Pinpoint the cell where the given text exists, returning its (x, y) midpoint coordinate. 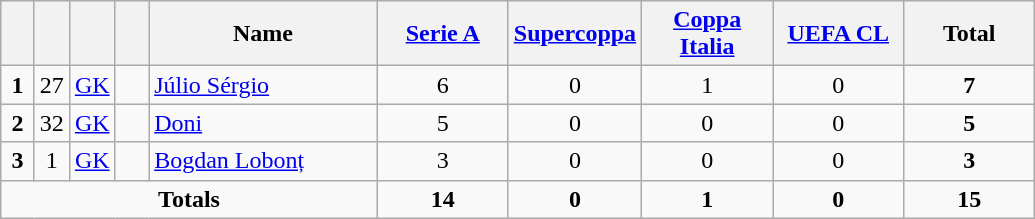
Totals (189, 199)
Name (264, 34)
27 (52, 85)
Júlio Sérgio (264, 85)
UEFA CL (838, 34)
Serie A (442, 34)
7 (970, 85)
14 (442, 199)
Coppa Italia (708, 34)
Bogdan Lobonț (264, 161)
15 (970, 199)
2 (18, 123)
Doni (264, 123)
32 (52, 123)
Supercoppa (574, 34)
Total (970, 34)
6 (442, 85)
